Determine the (X, Y) coordinate at the center of the cell enclosing the given text.  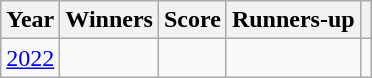
Year (30, 20)
2022 (30, 58)
Winners (110, 20)
Runners-up (293, 20)
Score (192, 20)
